Search for the cell housing the specified text and yield its [X, Y] center coordinate. 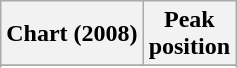
Chart (2008) [72, 34]
Peakposition [189, 34]
